Scan for the cell matching the given text and deliver its (X, Y) coordinate at center. 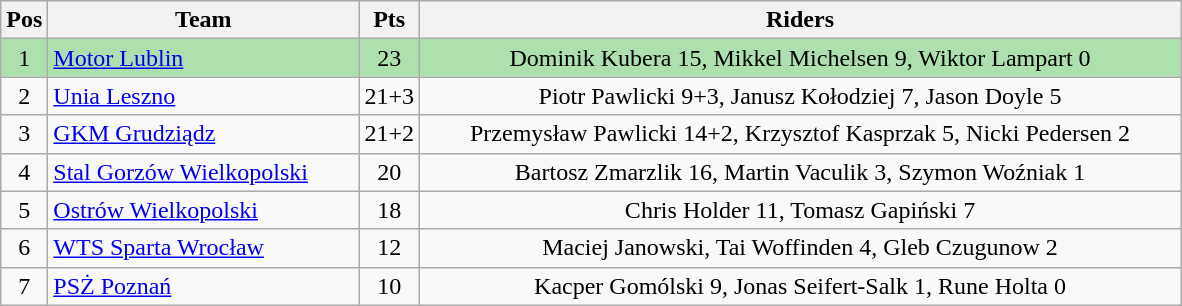
3 (24, 134)
23 (390, 58)
Przemysław Pawlicki 14+2, Krzysztof Kasprzak 5, Nicki Pedersen 2 (800, 134)
WTS Sparta Wrocław (204, 248)
Maciej Janowski, Tai Woffinden 4, Gleb Czugunow 2 (800, 248)
Ostrów Wielkopolski (204, 210)
18 (390, 210)
7 (24, 286)
PSŻ Poznań (204, 286)
GKM Grudziądz (204, 134)
Piotr Pawlicki 9+3, Janusz Kołodziej 7, Jason Doyle 5 (800, 96)
2 (24, 96)
1 (24, 58)
12 (390, 248)
4 (24, 172)
Unia Leszno (204, 96)
Chris Holder 11, Tomasz Gapiński 7 (800, 210)
Pts (390, 20)
Bartosz Zmarzlik 16, Martin Vaculik 3, Szymon Woźniak 1 (800, 172)
Motor Lublin (204, 58)
10 (390, 286)
Riders (800, 20)
20 (390, 172)
Team (204, 20)
21+3 (390, 96)
Stal Gorzów Wielkopolski (204, 172)
6 (24, 248)
Pos (24, 20)
5 (24, 210)
21+2 (390, 134)
Kacper Gomólski 9, Jonas Seifert-Salk 1, Rune Holta 0 (800, 286)
Dominik Kubera 15, Mikkel Michelsen 9, Wiktor Lampart 0 (800, 58)
